Determine the (x, y) coordinate at the center of the cell enclosing the given text.  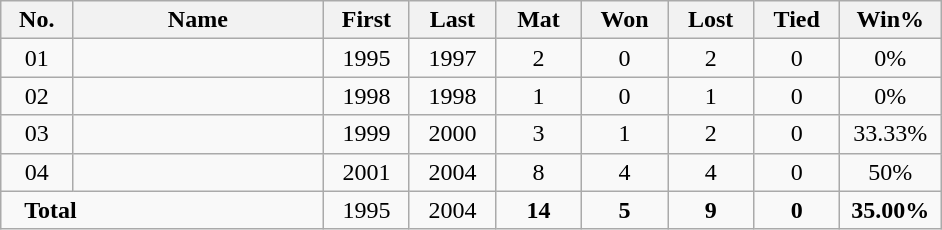
01 (36, 58)
Win% (890, 20)
35.00% (890, 210)
50% (890, 172)
04 (36, 172)
33.33% (890, 134)
03 (36, 134)
1999 (366, 134)
Tied (797, 20)
Name (198, 20)
Mat (538, 20)
Lost (711, 20)
2000 (452, 134)
5 (625, 210)
3 (538, 134)
8 (538, 172)
First (366, 20)
14 (538, 210)
2001 (366, 172)
Total (162, 210)
02 (36, 96)
Last (452, 20)
Won (625, 20)
9 (711, 210)
No. (36, 20)
1997 (452, 58)
